For the text-containing cell, return its midpoint in (X, Y) coordinate format. 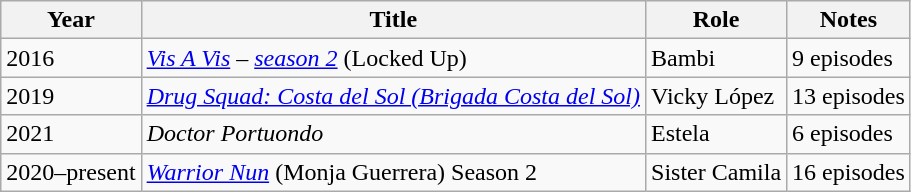
6 episodes (849, 134)
2020–present (71, 172)
Vicky López (716, 96)
Sister Camila (716, 172)
13 episodes (849, 96)
2021 (71, 134)
Estela (716, 134)
Notes (849, 20)
16 episodes (849, 172)
9 episodes (849, 58)
Bambi (716, 58)
2016 (71, 58)
Warrior Nun (Monja Guerrera) Season 2 (393, 172)
Vis A Vis – season 2 (Locked Up) (393, 58)
Role (716, 20)
Drug Squad: Costa del Sol (Brigada Costa del Sol) (393, 96)
2019 (71, 96)
Doctor Portuondo (393, 134)
Title (393, 20)
Year (71, 20)
